Detect which cell encompasses the target text, then output its [x, y] center coordinate. 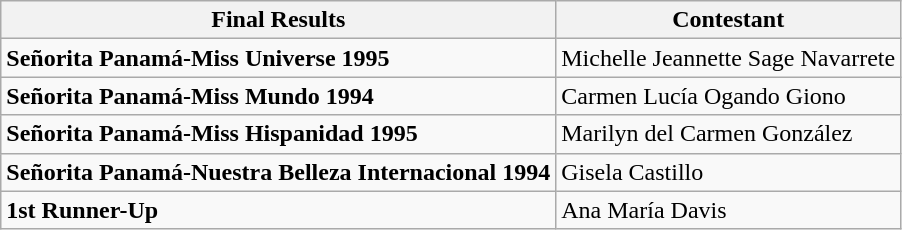
Carmen Lucía Ogando Giono [728, 96]
Michelle Jeannette Sage Navarrete [728, 58]
1st Runner-Up [278, 210]
Ana María Davis [728, 210]
Señorita Panamá-Nuestra Belleza Internacional 1994 [278, 172]
Marilyn del Carmen González [728, 134]
Señorita Panamá-Miss Universe 1995 [278, 58]
Final Results [278, 20]
Gisela Castillo [728, 172]
Contestant [728, 20]
Señorita Panamá-Miss Hispanidad 1995 [278, 134]
Señorita Panamá-Miss Mundo 1994 [278, 96]
